Return (X, Y) of the center of cell containing provided text 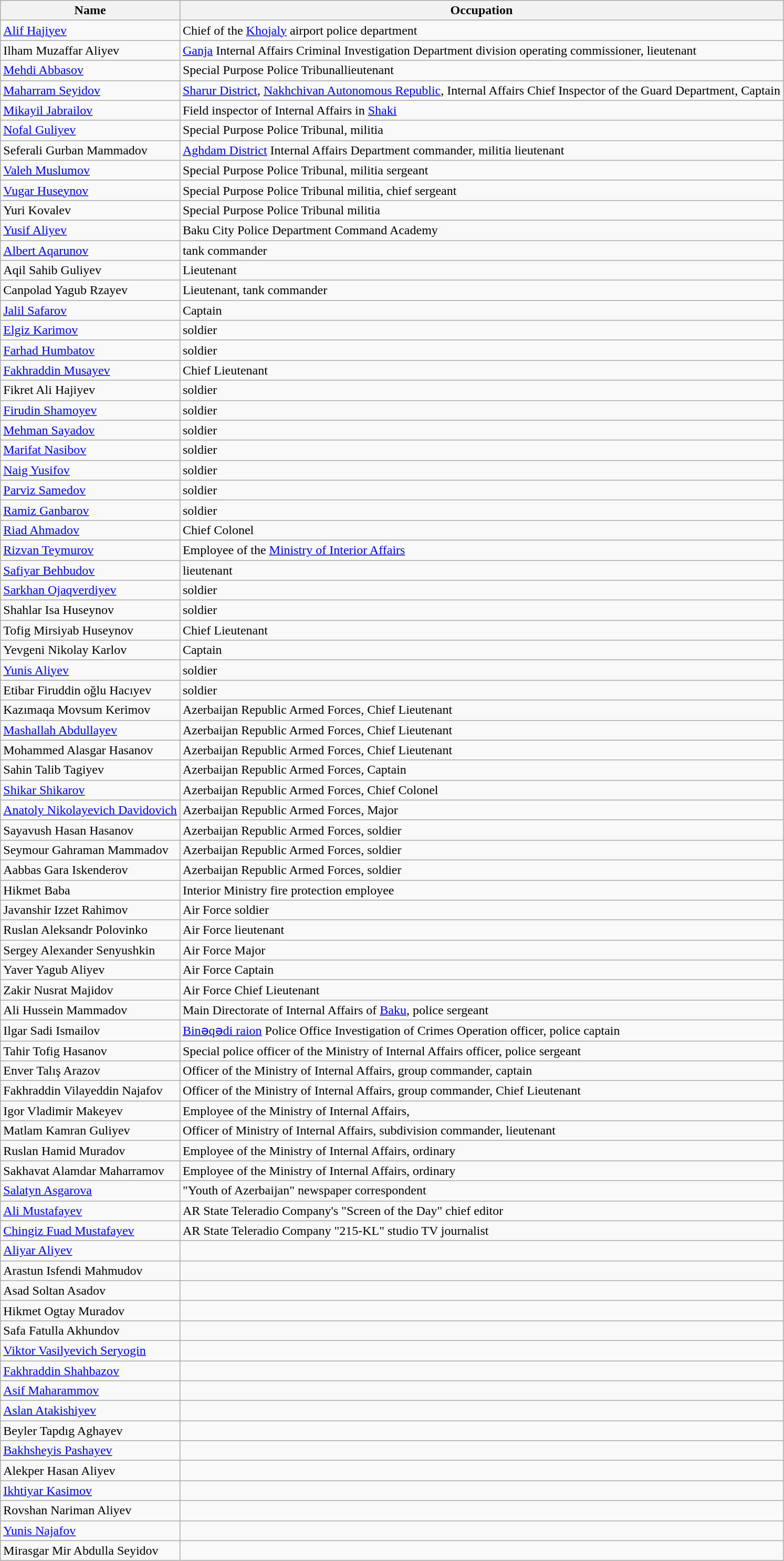
Shikar Shikarov (90, 790)
Air Force Chief Lieutenant (481, 990)
Valeh Muslumov (90, 170)
AR State Teleradio Company's "Screen of the Day" chief editor (481, 1211)
Safiyar Behbudov (90, 570)
Ruslan Hamid Muradov (90, 1151)
Seymour Gahraman Mammadov (90, 850)
Yusif Aliyev (90, 230)
Asad Soltan Asadov (90, 1291)
Fikret Ali Hajiyev (90, 390)
Special Purpose Police Tribunal militia (481, 210)
Hikmet Ogtay Muradov (90, 1310)
Special Purpose Police Tribunal, militia (481, 130)
Officer of the Ministry of Internal Affairs, group commander, Chief Lieutenant (481, 1091)
Interior Ministry fire protection employee (481, 890)
Ruslan Aleksandr Polovinko (90, 930)
Aslan Atakishiyev (90, 1411)
Special Purpose Police Tribunal, militia sergeant (481, 170)
Safa Fatulla Akhundov (90, 1330)
Hikmet Baba (90, 890)
Mikayil Jabrailov (90, 110)
Fakhraddin Musayev (90, 370)
AR State Teleradio Company "215-KL" studio TV journalist (481, 1231)
Ikhtiyar Kasimov (90, 1491)
Ali Hussein Mammadov (90, 1010)
Chingiz Fuad Mustafayev (90, 1231)
Officer of the Ministry of Internal Affairs, group commander, captain (481, 1071)
Parviz Samedov (90, 490)
Riad Ahmadov (90, 530)
Alekper Hasan Aliyev (90, 1471)
Viktor Vasilyevich Seryogin (90, 1350)
Mashallah Abdullayev (90, 730)
Anatoly Nikolayevich Davidovich (90, 810)
Ganja Internal Affairs Criminal Investigation Department division operating commissioner, lieutenant (481, 50)
Special police officer of the Ministry of Internal Affairs officer, police sergeant (481, 1051)
Aqil Sahib Guliyev (90, 270)
Ilham Muzaffar Aliyev (90, 50)
Sergey Alexander Senyushkin (90, 950)
Firudin Shamoyev (90, 410)
Canpolad Yagub Rzayev (90, 290)
Air Force lieutenant (481, 930)
Azerbaijan Republic Armed Forces, Chief Colonel (481, 790)
Main Directorate of Internal Affairs of Baku, police sergeant (481, 1010)
Javanshir Izzet Rahimov (90, 910)
Air Force Major (481, 950)
Tofig Mirsiyab Huseynov (90, 630)
Air Force Captain (481, 970)
Arastun Isfendi Mahmudov (90, 1271)
Asif Maharammov (90, 1391)
Igor Vladimir Makeyev (90, 1111)
Marifat Nasibov (90, 450)
Zakir Nusrat Majidov (90, 990)
Aliyar Aliyev (90, 1251)
Air Force soldier (481, 910)
Ali Mustafayev (90, 1211)
Lieutenant, tank commander (481, 290)
Yunis Aliyev (90, 670)
Chief Colonel (481, 530)
Officer of Ministry of Internal Affairs, subdivision commander, lieutenant (481, 1131)
Sakhavat Alamdar Maharramov (90, 1171)
Aghdam District Internal Affairs Department commander, militia lieutenant (481, 150)
Сhief of the Khojaly airport police department (481, 30)
Baku City Police Department Command Academy (481, 230)
Vugar Huseynov (90, 190)
Elgiz Karimov (90, 330)
Sahin Talib Tagiyev (90, 770)
Naig Yusifov (90, 470)
Kazımaqa Movsum Kerimov (90, 710)
Seferali Gurban Mammadov (90, 150)
Fakhraddin Shahbazov (90, 1370)
Yaver Yagub Aliyev (90, 970)
Field inspector of Internal Affairs in Shaki (481, 110)
Name (90, 11)
Sarkhan Ojaqverdiyev (90, 590)
Shahlar Isa Huseynov (90, 610)
Azerbaijan Republic Armed Forces, Major (481, 810)
Yuri Kovalev (90, 210)
Farhad Humbatov (90, 350)
Yevgeni Nikolay Karlov (90, 650)
Employee of the Ministry of Interior Affairs (481, 550)
Rovshan Nariman Aliyev (90, 1511)
Fakhraddin Vilayeddin Najafov (90, 1091)
Sayavush Hasan Hasanov (90, 830)
Azerbaijan Republic Armed Forces, Captain (481, 770)
Occupation (481, 11)
"Youth of Azerbaijan" newspaper correspondent (481, 1191)
Aabbas Gara Iskenderov (90, 870)
Yunis Najafov (90, 1531)
Lieutenant (481, 270)
lieutenant (481, 570)
Beyler Tapdıg Aghayev (90, 1431)
Mehdi Abbasov (90, 70)
tank commander (481, 251)
Tahir Tofig Hasanov (90, 1051)
Salatyn Asgarova (90, 1191)
Ramiz Ganbarov (90, 510)
Matlam Kamran Guliyev (90, 1131)
Mirasgar Mir Abdulla Seyidov (90, 1550)
Special Purpose Police Tribunallieutenant (481, 70)
Rizvan Teymurov (90, 550)
Ilgar Sadi Ismailov (90, 1031)
Etibar Firuddin oğlu Hacıyev (90, 690)
Albert Aqarunov (90, 251)
Binəqədi raion Police Office Investigation of Crimes Operation officer, police captain (481, 1031)
Mehman Sayadov (90, 430)
Alif Hajiyev (90, 30)
Mohammed Alasgar Hasanov (90, 750)
Sharur District, Nakhchivan Autonomous Republic, Internal Affairs Chief Inspector of the Guard Department, Captain (481, 90)
Special Purpose Police Tribunal militia, chief sergeant (481, 190)
Employee of the Ministry of Internal Affairs, (481, 1111)
Bakhsheyis Pashayev (90, 1451)
Maharram Seyidov (90, 90)
Jalil Safarov (90, 310)
Enver Talış Arazov (90, 1071)
Nofal Guliyev (90, 130)
